Identify which cell holds the provided text, then report its [X, Y] central coordinate. 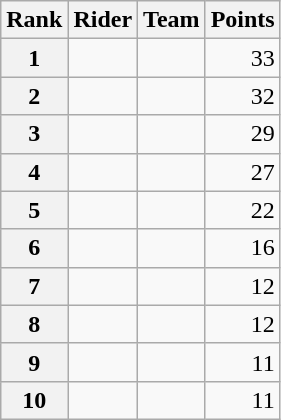
6 [34, 248]
10 [34, 400]
4 [34, 172]
7 [34, 286]
2 [34, 96]
32 [242, 96]
Rider [103, 20]
3 [34, 134]
33 [242, 58]
8 [34, 324]
5 [34, 210]
16 [242, 248]
9 [34, 362]
29 [242, 134]
Points [242, 20]
Rank [34, 20]
27 [242, 172]
22 [242, 210]
1 [34, 58]
Team [172, 20]
